Find where the given text appears and provide that cell's center as [X, Y] coordinate. 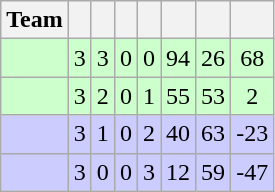
68 [252, 58]
59 [214, 172]
12 [178, 172]
-47 [252, 172]
Team [35, 20]
94 [178, 58]
63 [214, 134]
26 [214, 58]
53 [214, 96]
55 [178, 96]
-23 [252, 134]
40 [178, 134]
